Find where the given text appears and provide that cell's center as [X, Y] coordinate. 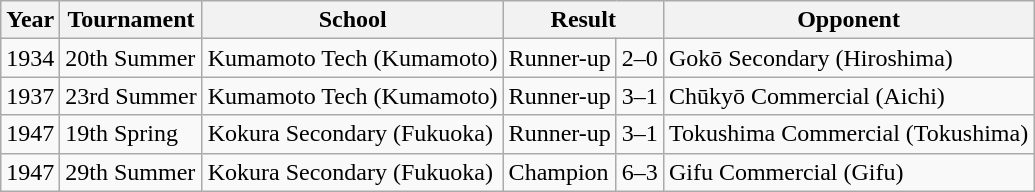
20th Summer [131, 58]
2–0 [640, 58]
Gifu Commercial (Gifu) [848, 172]
Tournament [131, 20]
Champion [560, 172]
19th Spring [131, 134]
23rd Summer [131, 96]
Result [583, 20]
1934 [30, 58]
6–3 [640, 172]
Tokushima Commercial (Tokushima) [848, 134]
1937 [30, 96]
School [352, 20]
Year [30, 20]
29th Summer [131, 172]
Chūkyō Commercial (Aichi) [848, 96]
Opponent [848, 20]
Gokō Secondary (Hiroshima) [848, 58]
